From the cell containing the given text, extract its center point as (x, y) coordinate. 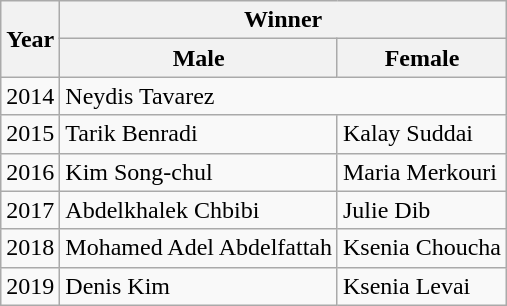
2017 (30, 210)
Female (422, 58)
Abdelkhalek Chbibi (199, 210)
Year (30, 39)
Kalay Suddai (422, 134)
2016 (30, 172)
Mohamed Adel Abdelfattah (199, 248)
Ksenia Choucha (422, 248)
2018 (30, 248)
Kim Song-chul (199, 172)
2015 (30, 134)
Denis Kim (199, 286)
2014 (30, 96)
Winner (284, 20)
Ksenia Levai (422, 286)
Neydis Tavarez (284, 96)
Tarik Benradi (199, 134)
Julie Dib (422, 210)
2019 (30, 286)
Male (199, 58)
Maria Merkouri (422, 172)
